Return (x, y) of the center of cell containing provided text 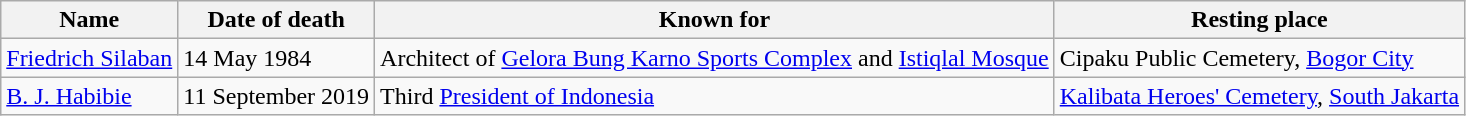
Architect of Gelora Bung Karno Sports Complex and Istiqlal Mosque (715, 58)
Date of death (276, 20)
14 May 1984 (276, 58)
Cipaku Public Cemetery, Bogor City (1259, 58)
Resting place (1259, 20)
B. J. Habibie (90, 96)
11 September 2019 (276, 96)
Known for (715, 20)
Kalibata Heroes' Cemetery, South Jakarta (1259, 96)
Name (90, 20)
Third President of Indonesia (715, 96)
Friedrich Silaban (90, 58)
